From the cell containing the given text, extract its center point as [X, Y] coordinate. 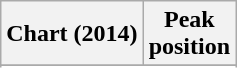
Peakposition [189, 34]
Chart (2014) [72, 34]
